Find where the given text appears and provide that cell's center as (X, Y) coordinate. 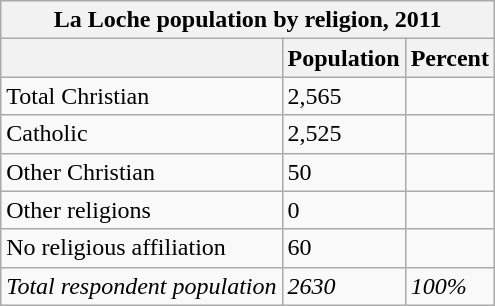
Catholic (142, 134)
0 (344, 210)
50 (344, 172)
Other religions (142, 210)
Total Christian (142, 96)
No religious affiliation (142, 248)
100% (450, 286)
Total respondent population (142, 286)
2630 (344, 286)
Population (344, 58)
Other Christian (142, 172)
Percent (450, 58)
60 (344, 248)
2,565 (344, 96)
2,525 (344, 134)
La Loche population by religion, 2011 (248, 20)
